Search for the cell housing the specified text and yield its (X, Y) center coordinate. 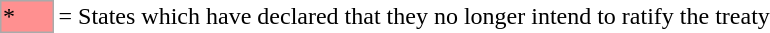
* (27, 16)
